Identify which cell holds the provided text, then report its (X, Y) central coordinate. 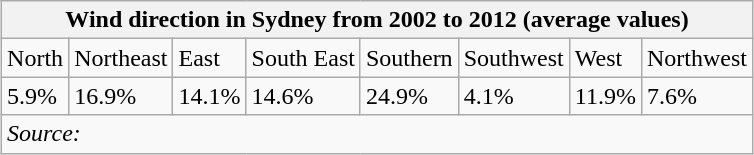
14.6% (303, 96)
7.6% (696, 96)
16.9% (121, 96)
Northeast (121, 58)
Source: (378, 134)
24.9% (409, 96)
5.9% (36, 96)
East (210, 58)
West (605, 58)
Wind direction in Sydney from 2002 to 2012 (average values) (378, 20)
14.1% (210, 96)
11.9% (605, 96)
North (36, 58)
South East (303, 58)
Northwest (696, 58)
4.1% (514, 96)
Southern (409, 58)
Southwest (514, 58)
